Extract the (X, Y) coordinate from the center of the cell holding the provided text.  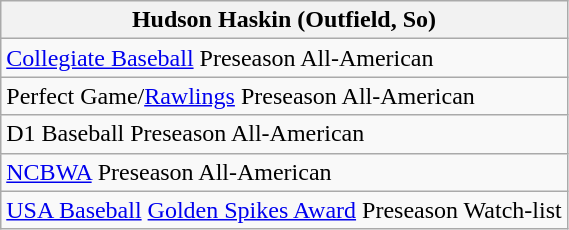
Perfect Game/Rawlings Preseason All-American (284, 96)
NCBWA Preseason All-American (284, 172)
D1 Baseball Preseason All-American (284, 134)
USA Baseball Golden Spikes Award Preseason Watch-list (284, 210)
Hudson Haskin (Outfield, So) (284, 20)
Collegiate Baseball Preseason All-American (284, 58)
